Pinpoint the cell where the given text exists, returning its (X, Y) midpoint coordinate. 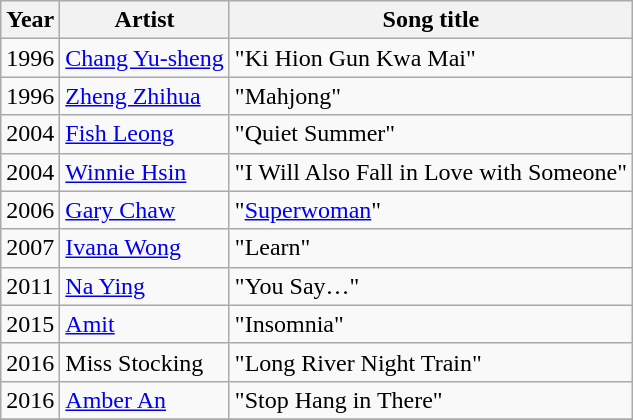
2006 (30, 210)
2015 (30, 324)
Winnie Hsin (145, 172)
Year (30, 20)
Gary Chaw (145, 210)
"Mahjong" (430, 96)
"Learn" (430, 248)
"Insomnia" (430, 324)
"Superwoman" (430, 210)
Artist (145, 20)
Miss Stocking (145, 362)
Amber An (145, 400)
2007 (30, 248)
Ivana Wong (145, 248)
"Long River Night Train" (430, 362)
"Ki Hion Gun Kwa Mai" (430, 58)
Zheng Zhihua (145, 96)
Fish Leong (145, 134)
2011 (30, 286)
Amit (145, 324)
Song title (430, 20)
Na Ying (145, 286)
"I Will Also Fall in Love with Someone" (430, 172)
"Stop Hang in There" (430, 400)
Chang Yu-sheng (145, 58)
"You Say…" (430, 286)
"Quiet Summer" (430, 134)
